Return the (x, y) coordinate for the center point of the cell that contains the specified text.  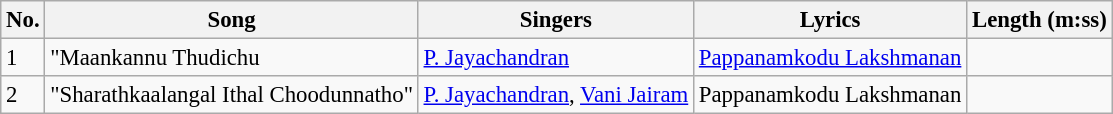
Lyrics (830, 20)
Length (m:ss) (1040, 20)
Song (232, 20)
Singers (556, 20)
P. Jayachandran, Vani Jairam (556, 95)
2 (23, 95)
1 (23, 58)
"Maankannu Thudichu (232, 58)
P. Jayachandran (556, 58)
No. (23, 20)
"Sharathkaalangal Ithal Choodunnatho" (232, 95)
